Detect which cell encompasses the target text, then output its (x, y) center coordinate. 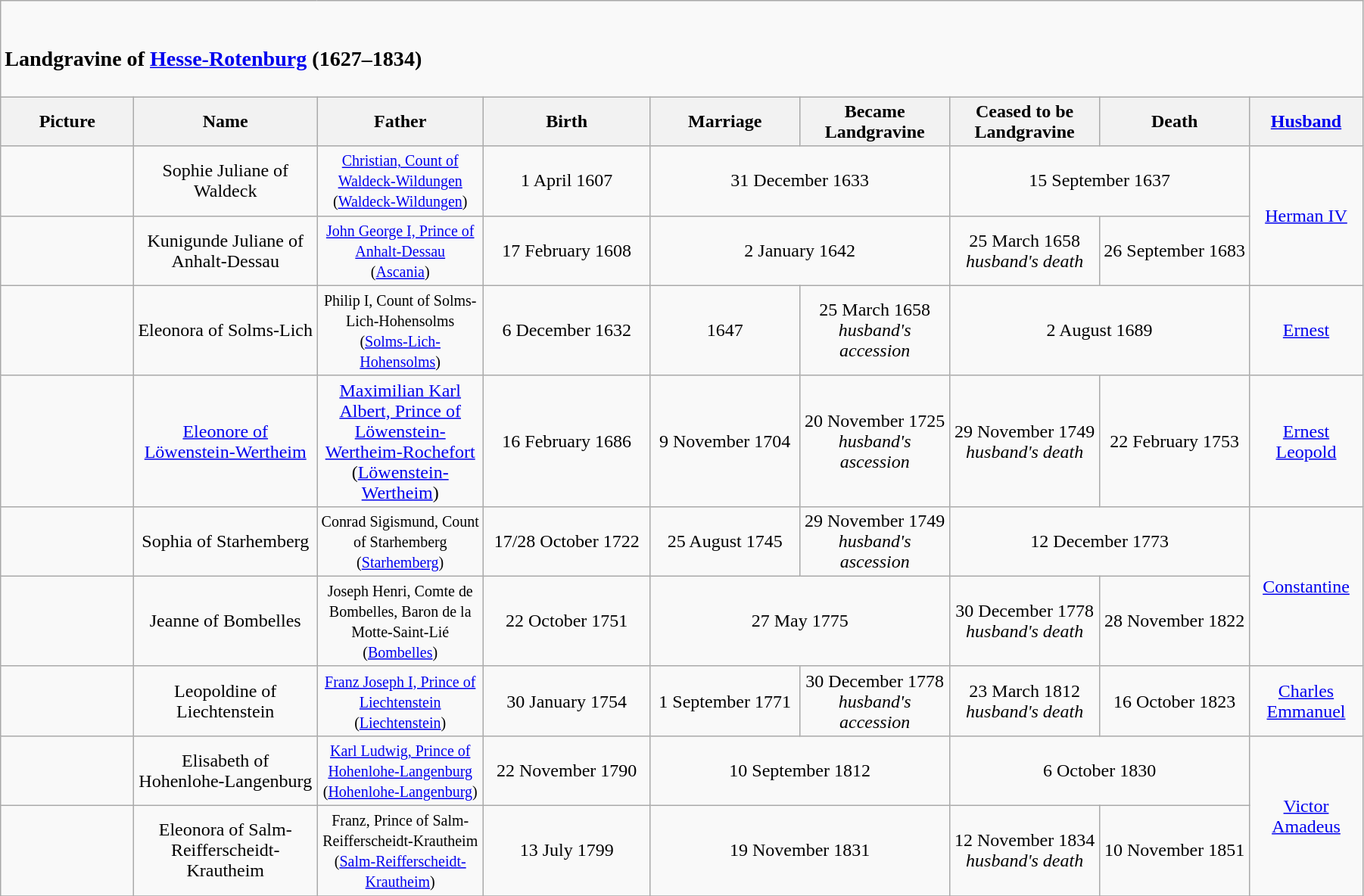
Victor Amadeus (1306, 816)
Picture (67, 121)
John George I, Prince of Anhalt-Dessau(Ascania) (400, 250)
6 December 1632 (567, 330)
23 March 1812husband's death (1025, 701)
1 April 1607 (567, 181)
Became Landgravine (875, 121)
Christian, Count of Waldeck-Wildungen(Waldeck-Wildungen) (400, 181)
17/28 October 1722 (567, 541)
19 November 1831 (800, 851)
Elisabeth of Hohenlohe-Langenburg (226, 770)
30 December 1778husband's accession (875, 701)
27 May 1775 (800, 621)
28 November 1822 (1175, 621)
31 December 1633 (800, 181)
29 November 1749husband's death (1025, 440)
26 September 1683 (1175, 250)
10 November 1851 (1175, 851)
Ceased to be Landgravine (1025, 121)
30 December 1778husband's death (1025, 621)
Birth (567, 121)
29 November 1749husband's ascession (875, 541)
Joseph Henri, Comte de Bombelles, Baron de la Motte-Saint-Lié(Bombelles) (400, 621)
Landgravine of Hesse-Rotenburg (1627–1834) (682, 48)
12 December 1773 (1100, 541)
Herman IV (1306, 216)
17 February 1608 (567, 250)
22 February 1753 (1175, 440)
10 September 1812 (800, 770)
25 March 1658husband's accession (875, 330)
Eleonora of Solms-Lich (226, 330)
2 August 1689 (1100, 330)
Eleonora of Salm-Reifferscheidt-Krautheim (226, 851)
Philip I, Count of Solms-Lich-Hohensolms(Solms-Lich-Hohensolms) (400, 330)
22 October 1751 (567, 621)
25 August 1745 (725, 541)
Constantine (1306, 586)
2 January 1642 (800, 250)
Ernest (1306, 330)
16 February 1686 (567, 440)
9 November 1704 (725, 440)
Franz Joseph I, Prince of Liechtenstein(Liechtenstein) (400, 701)
13 July 1799 (567, 851)
Leopoldine of Liechtenstein (226, 701)
20 November 1725husband's ascession (875, 440)
Kunigunde Juliane of Anhalt-Dessau (226, 250)
25 March 1658husband's death (1025, 250)
Charles Emmanuel (1306, 701)
Karl Ludwig, Prince of Hohenlohe-Langenburg(Hohenlohe-Langenburg) (400, 770)
Eleonore of Löwenstein-Wertheim (226, 440)
16 October 1823 (1175, 701)
22 November 1790 (567, 770)
Father (400, 121)
Name (226, 121)
Conrad Sigismund, Count of Starhemberg(Starhemberg) (400, 541)
Sophia of Starhemberg (226, 541)
Jeanne of Bombelles (226, 621)
Maximilian Karl Albert, Prince of Löwenstein-Wertheim-Rochefort(Löwenstein-Wertheim) (400, 440)
Husband (1306, 121)
Franz, Prince of Salm-Reifferscheidt-Krautheim(Salm-Reifferscheidt-Krautheim) (400, 851)
1 September 1771 (725, 701)
12 November 1834husband's death (1025, 851)
Sophie Juliane of Waldeck (226, 181)
1647 (725, 330)
Death (1175, 121)
Ernest Leopold (1306, 440)
30 January 1754 (567, 701)
6 October 1830 (1100, 770)
Marriage (725, 121)
15 September 1637 (1100, 181)
